Extract the (x, y) coordinate from the center of the cell holding the provided text.  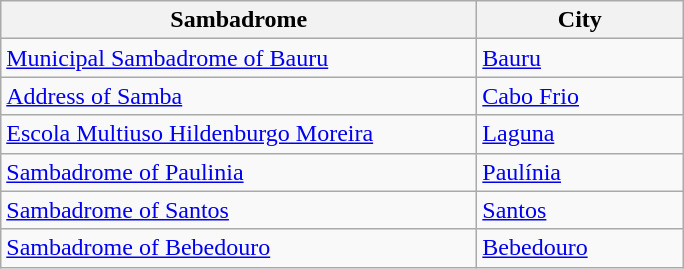
Cabo Frio (580, 96)
Santos (580, 210)
Sambadrome of Santos (239, 210)
City (580, 20)
Escola Multiuso Hildenburgo Moreira (239, 134)
Sambadrome of Paulinia (239, 172)
Bebedouro (580, 248)
Sambadrome (239, 20)
Municipal Sambadrome of Bauru (239, 58)
Address of Samba (239, 96)
Paulínia (580, 172)
Laguna (580, 134)
Sambadrome of Bebedouro (239, 248)
Bauru (580, 58)
